Pinpoint the cell where the given text exists, returning its [X, Y] midpoint coordinate. 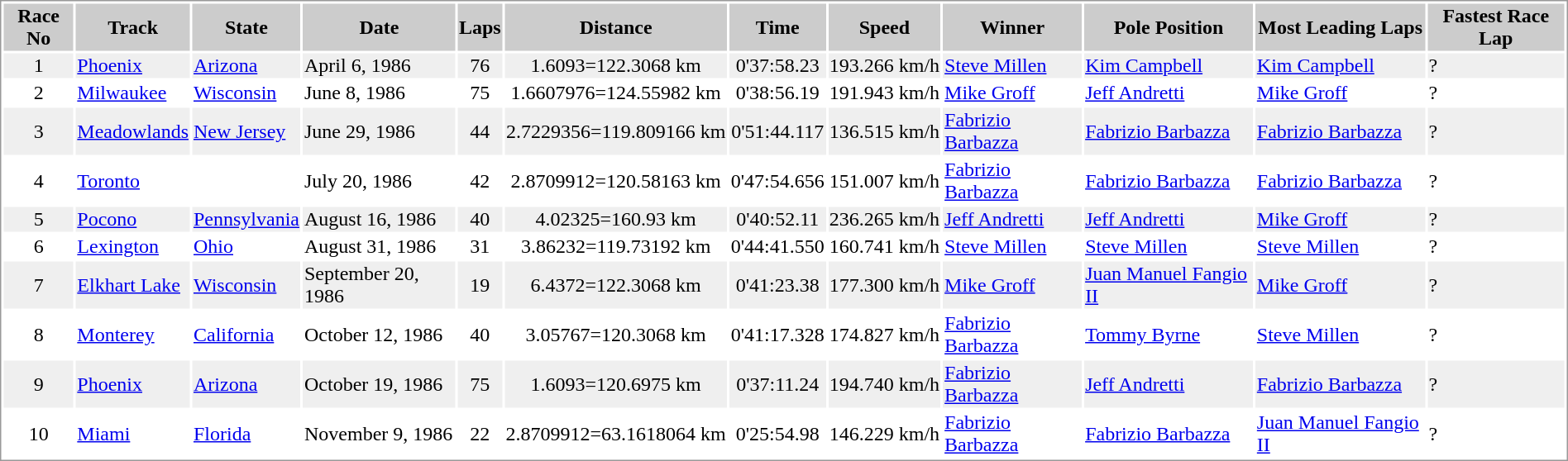
July 20, 1986 [379, 180]
Pocono [133, 219]
Milwaukee [133, 93]
151.007 km/h [884, 180]
Most Leading Laps [1340, 26]
0'40:52.11 [777, 219]
174.827 km/h [884, 334]
Track [133, 26]
Pennsylvania [246, 219]
Fastest Race Lap [1495, 26]
44 [480, 131]
Ohio [246, 247]
6.4372=122.3068 km [615, 284]
0'41:17.328 [777, 334]
236.265 km/h [884, 219]
Florida [246, 433]
0'37:11.24 [777, 383]
0'25:54.98 [777, 433]
2.8709912=63.1618064 km [615, 433]
76 [480, 65]
10 [38, 433]
Miami [133, 433]
Pole Position [1169, 26]
2.7229356=119.809166 km [615, 131]
Toronto [133, 180]
9 [38, 383]
June 29, 1986 [379, 131]
Lexington [133, 247]
4 [38, 180]
22 [480, 433]
4.02325=160.93 km [615, 219]
0'47:54.656 [777, 180]
2 [38, 93]
Elkhart Lake [133, 284]
New Jersey [246, 131]
19 [480, 284]
0'51:44.117 [777, 131]
42 [480, 180]
146.229 km/h [884, 433]
Speed [884, 26]
7 [38, 284]
191.943 km/h [884, 93]
April 6, 1986 [379, 65]
1 [38, 65]
August 31, 1986 [379, 247]
1.6093=120.6975 km [615, 383]
State [246, 26]
Meadowlands [133, 131]
October 12, 1986 [379, 334]
8 [38, 334]
August 16, 1986 [379, 219]
2.8709912=120.58163 km [615, 180]
Distance [615, 26]
Date [379, 26]
Tommy Byrne [1169, 334]
1.6607976=124.55982 km [615, 93]
194.740 km/h [884, 383]
Monterey [133, 334]
California [246, 334]
0'44:41.550 [777, 247]
3.05767=120.3068 km [615, 334]
0'38:56.19 [777, 93]
June 8, 1986 [379, 93]
September 20, 1986 [379, 284]
Laps [480, 26]
3.86232=119.73192 km [615, 247]
1.6093=122.3068 km [615, 65]
5 [38, 219]
Winner [1012, 26]
31 [480, 247]
193.266 km/h [884, 65]
November 9, 1986 [379, 433]
October 19, 1986 [379, 383]
136.515 km/h [884, 131]
177.300 km/h [884, 284]
Time [777, 26]
0'37:58.23 [777, 65]
Race No [38, 26]
160.741 km/h [884, 247]
6 [38, 247]
3 [38, 131]
0'41:23.38 [777, 284]
